Capture the cell that displays the provided text and extract its (X, Y) central coordinate. 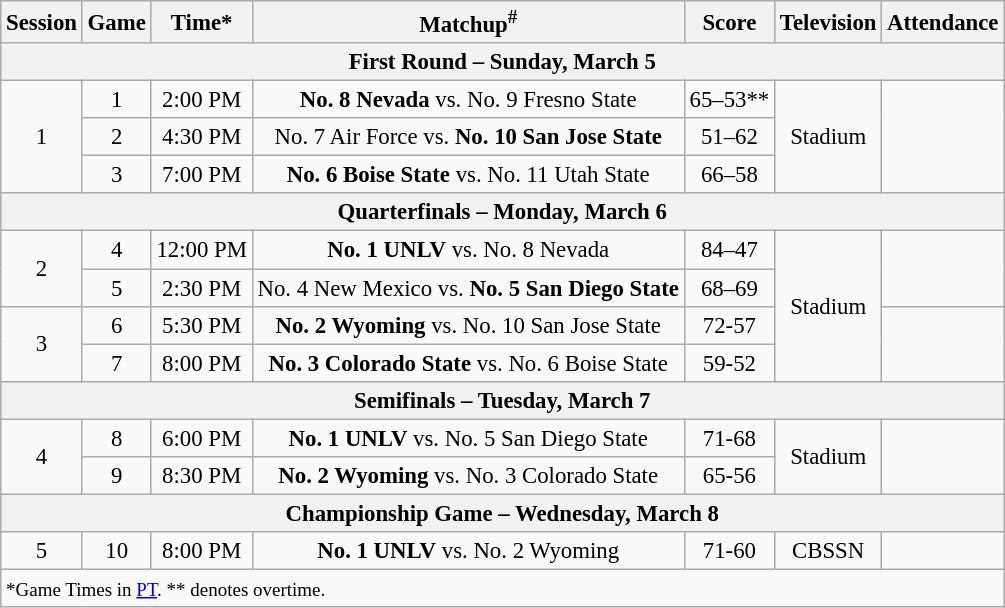
71-60 (729, 551)
8 (116, 438)
84–47 (729, 250)
7:00 PM (202, 175)
Attendance (943, 22)
6:00 PM (202, 438)
No. 4 New Mexico vs. No. 5 San Diego State (468, 288)
51–62 (729, 137)
8:30 PM (202, 476)
No. 2 Wyoming vs. No. 3 Colorado State (468, 476)
Matchup# (468, 22)
No. 8 Nevada vs. No. 9 Fresno State (468, 100)
Semifinals – Tuesday, March 7 (502, 400)
Game (116, 22)
No. 1 UNLV vs. No. 5 San Diego State (468, 438)
72-57 (729, 325)
No. 6 Boise State vs. No. 11 Utah State (468, 175)
No. 2 Wyoming vs. No. 10 San Jose State (468, 325)
59-52 (729, 363)
4:30 PM (202, 137)
No. 1 UNLV vs. No. 2 Wyoming (468, 551)
10 (116, 551)
Television (828, 22)
7 (116, 363)
Session (42, 22)
68–69 (729, 288)
No. 3 Colorado State vs. No. 6 Boise State (468, 363)
No. 1 UNLV vs. No. 8 Nevada (468, 250)
71-68 (729, 438)
2:00 PM (202, 100)
Championship Game – Wednesday, March 8 (502, 513)
2:30 PM (202, 288)
5:30 PM (202, 325)
66–58 (729, 175)
Score (729, 22)
9 (116, 476)
No. 7 Air Force vs. No. 10 San Jose State (468, 137)
65-56 (729, 476)
6 (116, 325)
12:00 PM (202, 250)
Quarterfinals – Monday, March 6 (502, 213)
First Round – Sunday, March 5 (502, 62)
CBSSN (828, 551)
65–53** (729, 100)
*Game Times in PT. ** denotes overtime. (502, 588)
Time* (202, 22)
